Extract the [x, y] coordinate from the center of the cell holding the provided text.  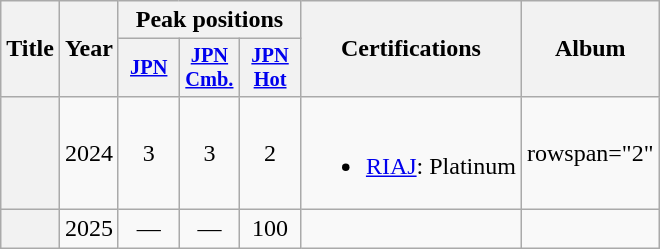
JPNCmb. [210, 68]
2025 [88, 229]
JPNHot [270, 68]
Peak positions [209, 20]
2 [270, 152]
rowspan="2" [590, 152]
2024 [88, 152]
Year [88, 49]
RIAJ: Platinum [410, 152]
JPN [148, 68]
Title [30, 49]
Certifications [410, 49]
100 [270, 229]
Album [590, 49]
